From the cell containing the given text, extract its center point as (X, Y) coordinate. 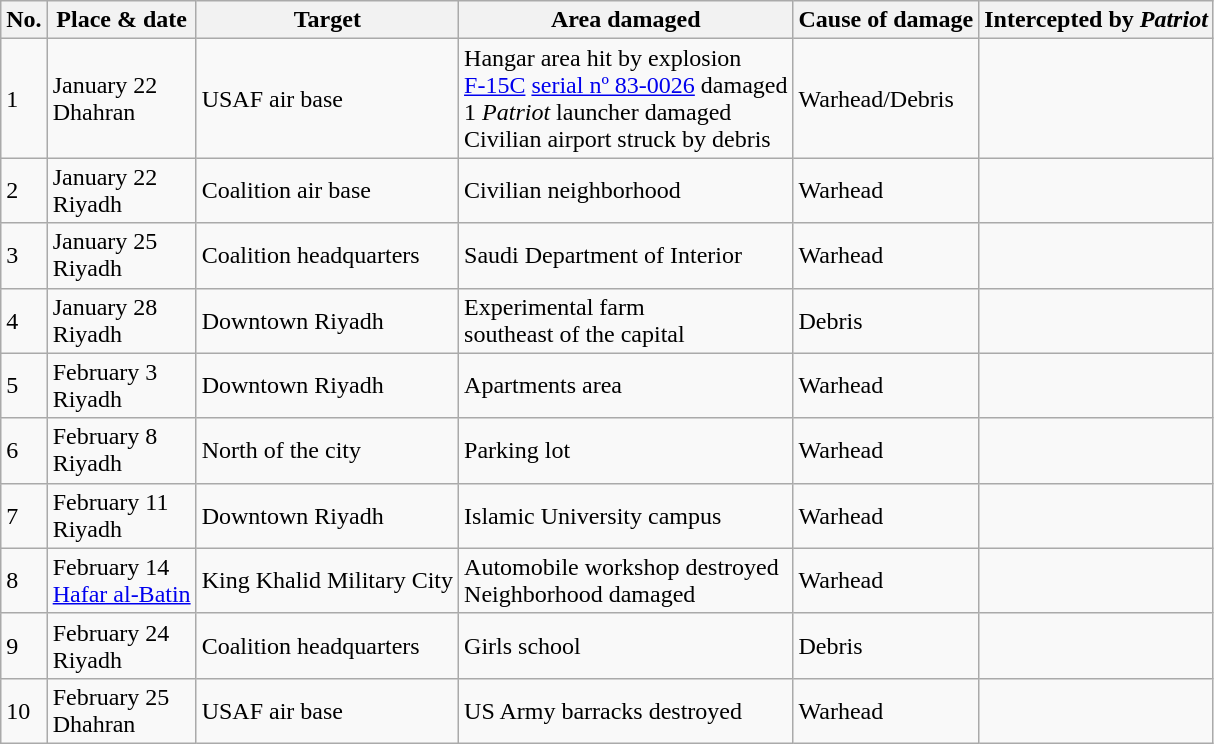
Apartments area (626, 386)
Saudi Department of Interior (626, 256)
Area damaged (626, 20)
February 24Riyadh (122, 646)
North of the city (327, 450)
5 (24, 386)
1 (24, 98)
January 22Riyadh (122, 190)
Hangar area hit by explosionF-15C serial nº 83-0026 damaged1 Patriot launcher damagedCivilian airport struck by debris (626, 98)
February 14Hafar al-Batin (122, 580)
Civilian neighborhood (626, 190)
4 (24, 320)
7 (24, 516)
Cause of damage (886, 20)
8 (24, 580)
Warhead/Debris (886, 98)
Automobile workshop destroyedNeighborhood damaged (626, 580)
US Army barracks destroyed (626, 710)
January 28Riyadh (122, 320)
10 (24, 710)
2 (24, 190)
9 (24, 646)
No. (24, 20)
Coalition air base (327, 190)
Place & date (122, 20)
February 25Dhahran (122, 710)
February 11Riyadh (122, 516)
January 22Dhahran (122, 98)
Target (327, 20)
Parking lot (626, 450)
January 25Riyadh (122, 256)
3 (24, 256)
6 (24, 450)
February 8Riyadh (122, 450)
Islamic University campus (626, 516)
Experimental farmsoutheast of the capital (626, 320)
Intercepted by Patriot (1096, 20)
February 3Riyadh (122, 386)
Girls school (626, 646)
King Khalid Military City (327, 580)
